Locate the cell with the specified text and output its (x, y) center coordinate. 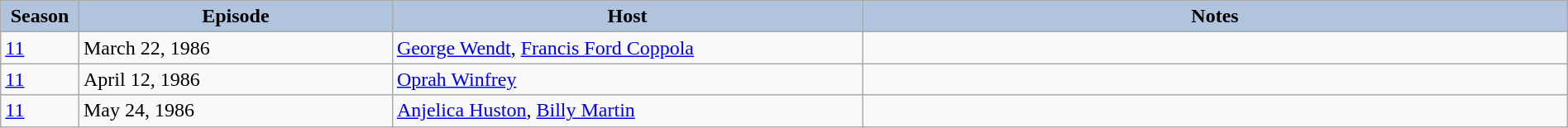
Anjelica Huston, Billy Martin (627, 111)
March 22, 1986 (235, 48)
Notes (1216, 17)
Episode (235, 17)
Season (40, 17)
Host (627, 17)
May 24, 1986 (235, 111)
George Wendt, Francis Ford Coppola (627, 48)
April 12, 1986 (235, 79)
Oprah Winfrey (627, 79)
